Return [X, Y] of the center of cell containing provided text 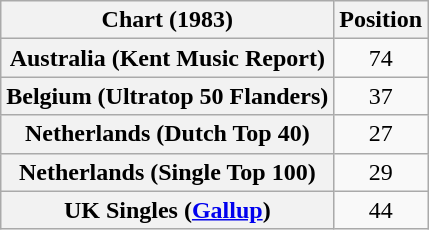
Netherlands (Single Top 100) [168, 172]
74 [381, 58]
Position [381, 20]
27 [381, 134]
Australia (Kent Music Report) [168, 58]
44 [381, 210]
UK Singles (Gallup) [168, 210]
37 [381, 96]
Netherlands (Dutch Top 40) [168, 134]
Chart (1983) [168, 20]
Belgium (Ultratop 50 Flanders) [168, 96]
29 [381, 172]
